Locate the cell with the specified text and output its [x, y] center coordinate. 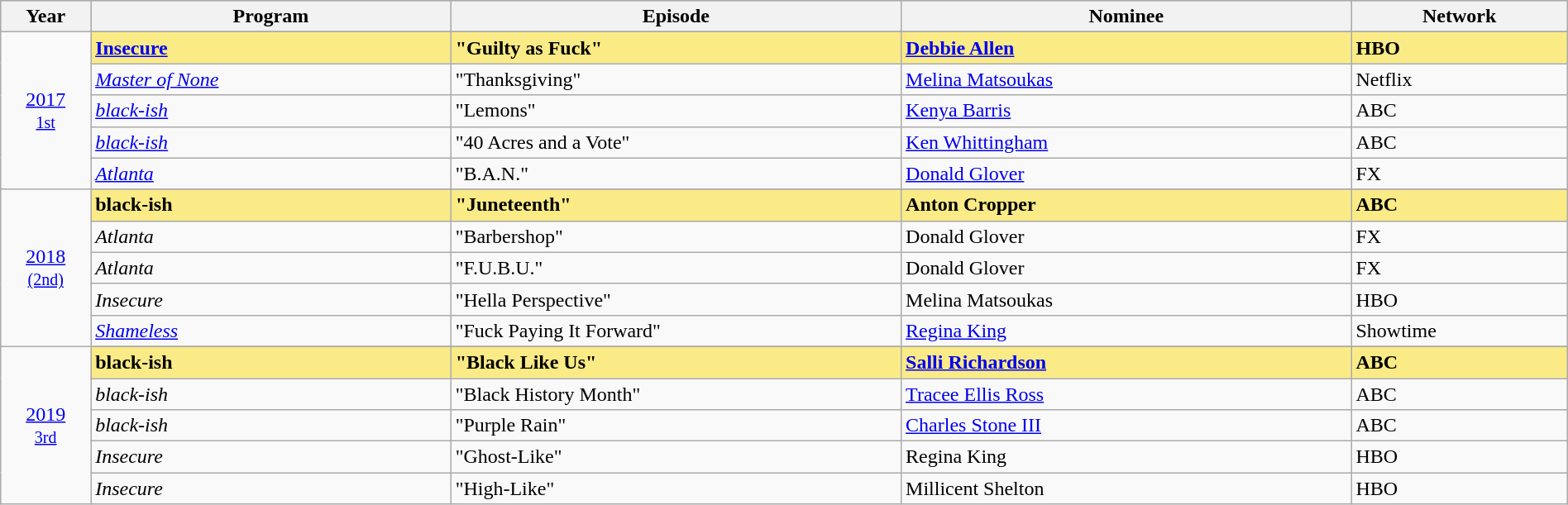
Master of None [271, 79]
"Fuck Paying It Forward" [676, 331]
Showtime [1459, 331]
"Juneteenth" [676, 205]
"Black Like Us" [676, 362]
20193rd [46, 425]
"Ghost-Like" [676, 457]
Anton Cropper [1126, 205]
20171st [46, 111]
Episode [676, 17]
Ken Whittingham [1126, 142]
Nominee [1126, 17]
"Guilty as Fuck" [676, 48]
Kenya Barris [1126, 111]
"F.U.B.U." [676, 268]
Millicent Shelton [1126, 488]
Network [1459, 17]
Program [271, 17]
2018(2nd) [46, 268]
"High-Like" [676, 488]
Debbie Allen [1126, 48]
"Lemons" [676, 111]
Shameless [271, 331]
"B.A.N." [676, 174]
Year [46, 17]
Netflix [1459, 79]
Tracee Ellis Ross [1126, 394]
"Purple Rain" [676, 426]
"Thanksgiving" [676, 79]
"40 Acres and a Vote" [676, 142]
"Barbershop" [676, 236]
Charles Stone III [1126, 426]
"Black History Month" [676, 394]
Salli Richardson [1126, 362]
"Hella Perspective" [676, 299]
